Identify which cell holds the provided text, then report its (X, Y) central coordinate. 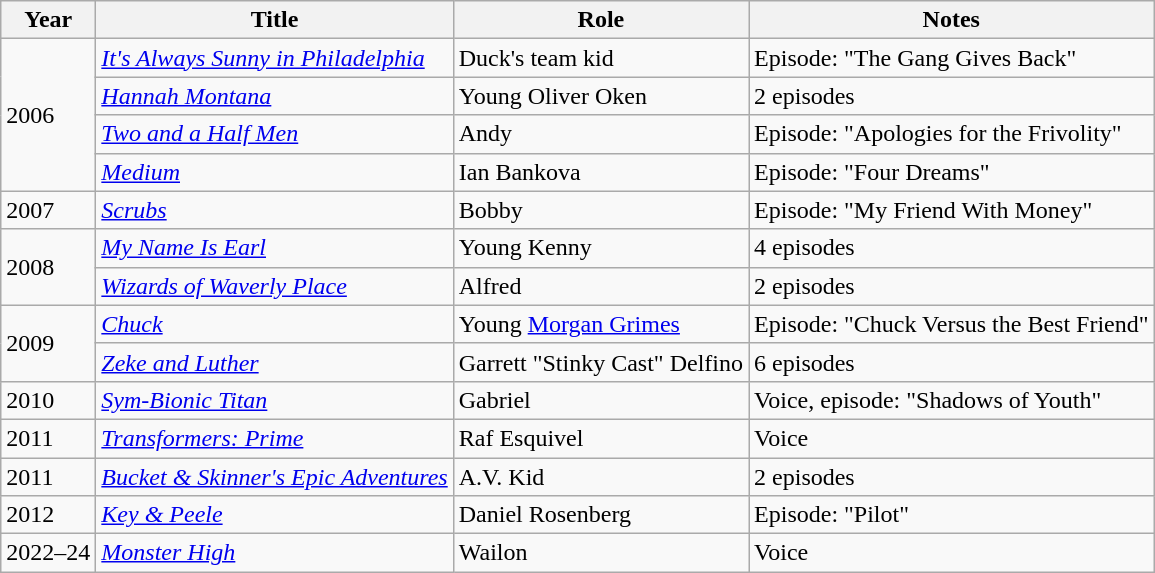
4 episodes (952, 248)
Zeke and Luther (274, 362)
Two and a Half Men (274, 134)
Key & Peele (274, 515)
Duck's team kid (600, 58)
Wailon (600, 553)
Episode: "Pilot" (952, 515)
2009 (48, 343)
Alfred (600, 286)
My Name Is Earl (274, 248)
2022–24 (48, 553)
Andy (600, 134)
2006 (48, 115)
It's Always Sunny in Philadelphia (274, 58)
2007 (48, 210)
Scrubs (274, 210)
Role (600, 20)
Episode: "My Friend With Money" (952, 210)
Sym-Bionic Titan (274, 400)
Episode: "Apologies for the Frivolity" (952, 134)
Episode: "The Gang Gives Back" (952, 58)
Voice, episode: "Shadows of Youth" (952, 400)
Monster High (274, 553)
Episode: "Four Dreams" (952, 172)
Bobby (600, 210)
Raf Esquivel (600, 438)
Young Morgan Grimes (600, 324)
Bucket & Skinner's Epic Adventures (274, 477)
2008 (48, 267)
2010 (48, 400)
Daniel Rosenberg (600, 515)
Wizards of Waverly Place (274, 286)
A.V. Kid (600, 477)
Episode: "Chuck Versus the Best Friend" (952, 324)
Notes (952, 20)
Year (48, 20)
Transformers: Prime (274, 438)
Ian Bankova (600, 172)
Young Kenny (600, 248)
Chuck (274, 324)
Title (274, 20)
Hannah Montana (274, 96)
Medium (274, 172)
2012 (48, 515)
6 episodes (952, 362)
Garrett "Stinky Cast" Delfino (600, 362)
Young Oliver Oken (600, 96)
Gabriel (600, 400)
